For the text-containing cell, return its midpoint in (X, Y) coordinate format. 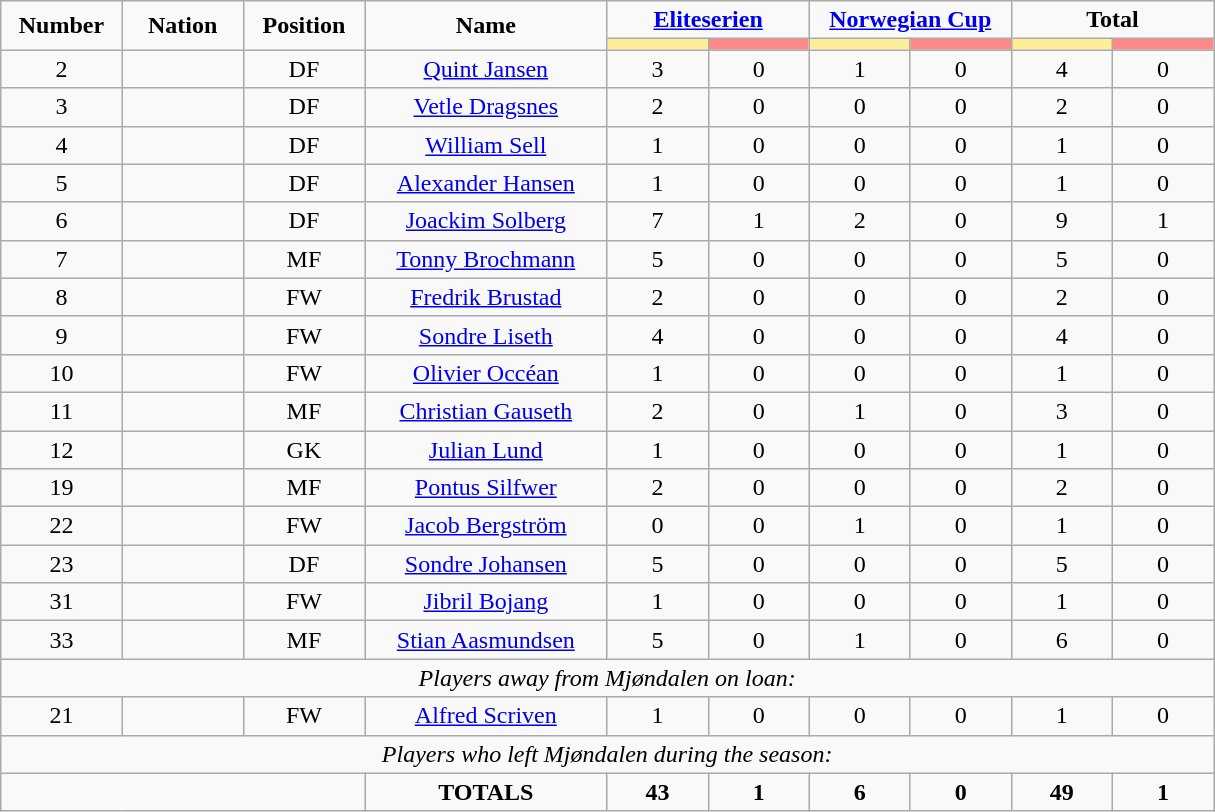
33 (62, 640)
31 (62, 602)
Number (62, 26)
22 (62, 526)
GK (304, 449)
12 (62, 449)
Christian Gauseth (486, 411)
Pontus Silfwer (486, 488)
43 (658, 792)
49 (1062, 792)
Tonny Brochmann (486, 259)
TOTALS (486, 792)
Nation (182, 26)
Players away from Mjøndalen on loan: (608, 678)
Julian Lund (486, 449)
Name (486, 26)
Position (304, 26)
Jacob Bergström (486, 526)
Vetle Dragsnes (486, 107)
Sondre Liseth (486, 335)
Joackim Solberg (486, 221)
21 (62, 716)
Jibril Bojang (486, 602)
Eliteserien (708, 20)
10 (62, 373)
Quint Jansen (486, 69)
Alexander Hansen (486, 183)
Stian Aasmundsen (486, 640)
Olivier Occéan (486, 373)
Total (1112, 20)
19 (62, 488)
Alfred Scriven (486, 716)
Sondre Johansen (486, 564)
Fredrik Brustad (486, 297)
Norwegian Cup (910, 20)
William Sell (486, 145)
23 (62, 564)
11 (62, 411)
Players who left Mjøndalen during the season: (608, 754)
8 (62, 297)
